Scan for the cell matching the given text and deliver its (X, Y) coordinate at center. 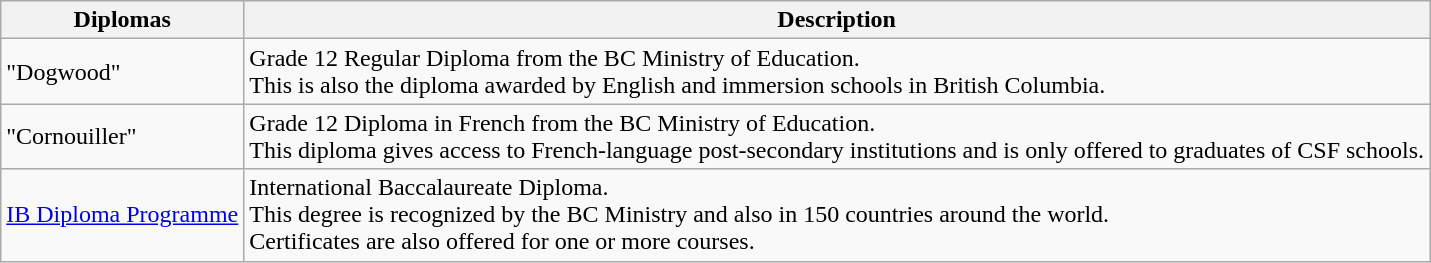
"Dogwood" (122, 72)
Diplomas (122, 20)
IB Diploma Programme (122, 215)
"Cornouiller" (122, 136)
Description (837, 20)
Grade 12 Regular Diploma from the BC Ministry of Education.This is also the diploma awarded by English and immersion schools in British Columbia. (837, 72)
